For the text-containing cell, return its midpoint in [X, Y] coordinate format. 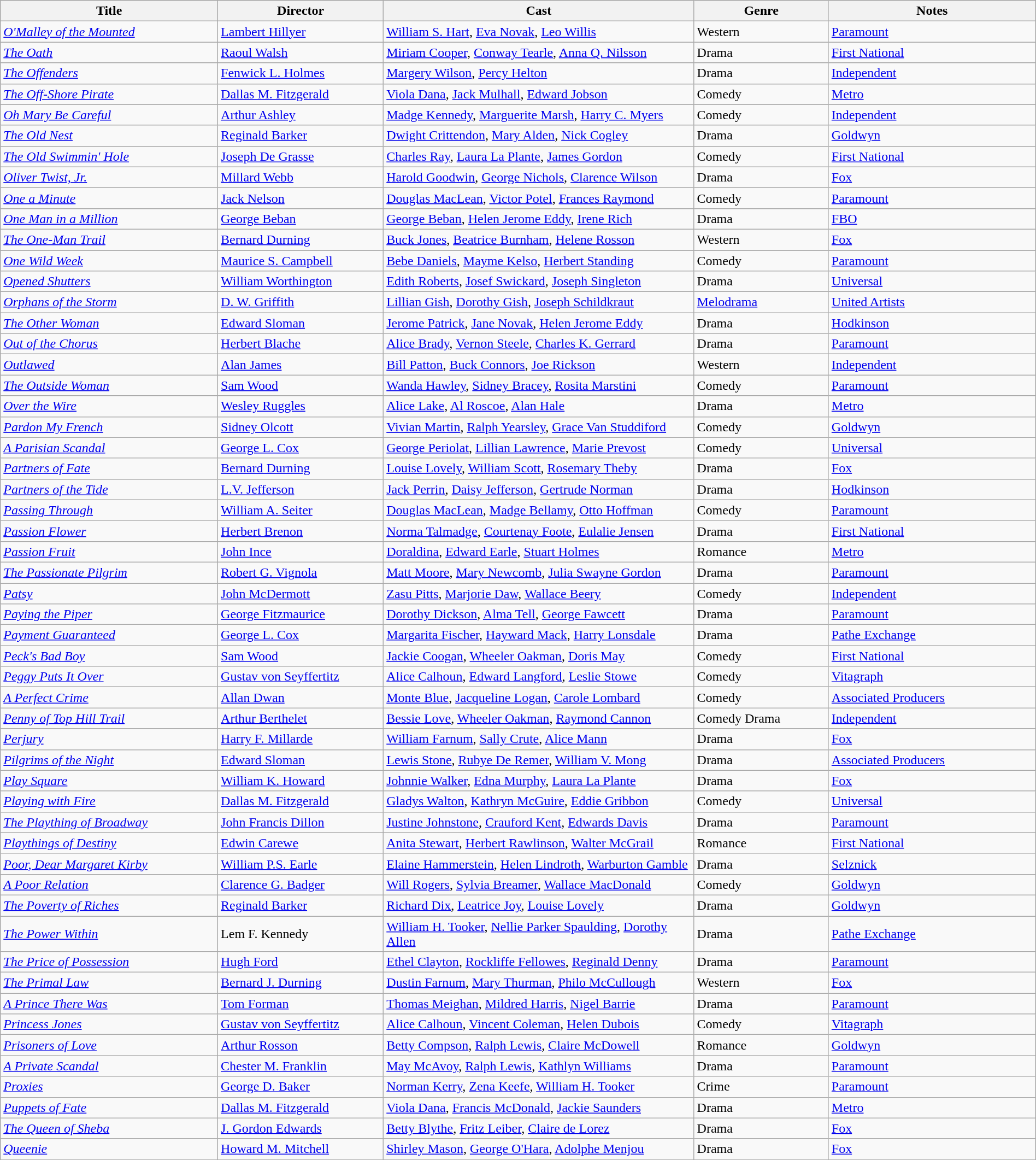
Puppets of Fate [109, 1108]
The Power Within [109, 934]
Alice Calhoun, Vincent Coleman, Helen Dubois [539, 1024]
William H. Tooker, Nellie Parker Spaulding, Dorothy Allen [539, 934]
Alan James [301, 365]
The Off-Shore Pirate [109, 94]
Vivian Martin, Ralph Yearsley, Grace Van Studdiford [539, 427]
Allan Dwan [301, 698]
Lewis Stone, Rubye De Remer, William V. Mong [539, 760]
Passion Fruit [109, 552]
Lillian Gish, Dorothy Gish, Joseph Schildkraut [539, 302]
Passion Flower [109, 531]
William P.S. Earle [301, 864]
The Offenders [109, 73]
Playing with Fire [109, 801]
Perjury [109, 739]
Miriam Cooper, Conway Tearle, Anna Q. Nilsson [539, 52]
Will Rogers, Sylvia Breamer, Wallace MacDonald [539, 884]
Doraldina, Edward Earle, Stuart Holmes [539, 552]
Raoul Walsh [301, 52]
Out of the Chorus [109, 344]
Penny of Top Hill Trail [109, 718]
Passing Through [109, 510]
Paying the Piper [109, 614]
Douglas MacLean, Madge Bellamy, Otto Hoffman [539, 510]
The Passionate Pilgrim [109, 572]
Jack Nelson [301, 198]
Proxies [109, 1087]
A Parisian Scandal [109, 448]
Monte Blue, Jacqueline Logan, Carole Lombard [539, 698]
Play Square [109, 781]
Harry F. Millarde [301, 739]
George Fitzmaurice [301, 614]
Charles Ray, Laura La Plante, James Gordon [539, 156]
Pilgrims of the Night [109, 760]
William Worthington [301, 282]
Notes [932, 11]
Bernard J. Durning [301, 983]
Alice Brady, Vernon Steele, Charles K. Gerrard [539, 344]
Robert G. Vignola [301, 572]
Millard Webb [301, 177]
Margery Wilson, Percy Helton [539, 73]
John McDermott [301, 593]
The Primal Law [109, 983]
Bessie Love, Wheeler Oakman, Raymond Cannon [539, 718]
Viola Dana, Jack Mulhall, Edward Jobson [539, 94]
Comedy Drama [761, 718]
Ethel Clayton, Rockliffe Fellowes, Reginald Denny [539, 962]
George Periolat, Lillian Lawrence, Marie Prevost [539, 448]
Genre [761, 11]
Herbert Blache [301, 344]
Patsy [109, 593]
Johnnie Walker, Edna Murphy, Laura La Plante [539, 781]
A Perfect Crime [109, 698]
Hugh Ford [301, 962]
Bebe Daniels, Mayme Kelso, Herbert Standing [539, 261]
Betty Compson, Ralph Lewis, Claire McDowell [539, 1045]
Dwight Crittendon, Mary Alden, Nick Cogley [539, 136]
One a Minute [109, 198]
Opened Shutters [109, 282]
Dorothy Dickson, Alma Tell, George Fawcett [539, 614]
The Price of Possession [109, 962]
FBO [932, 219]
Prisoners of Love [109, 1045]
O'Malley of the Mounted [109, 32]
Douglas MacLean, Victor Potel, Frances Raymond [539, 198]
The One-Man Trail [109, 239]
Madge Kennedy, Marguerite Marsh, Harry C. Myers [539, 115]
Peck's Bad Boy [109, 656]
Zasu Pitts, Marjorie Daw, Wallace Beery [539, 593]
Oliver Twist, Jr. [109, 177]
The Outside Woman [109, 385]
Anita Stewart, Herbert Rawlinson, Walter McGrail [539, 843]
Director [301, 11]
Maurice S. Campbell [301, 261]
Title [109, 11]
Thomas Meighan, Mildred Harris, Nigel Barrie [539, 1004]
Melodrama [761, 302]
Louise Lovely, William Scott, Rosemary Theby [539, 468]
May McAvoy, Ralph Lewis, Kathlyn Williams [539, 1066]
The Other Woman [109, 323]
Arthur Ashley [301, 115]
John Francis Dillon [301, 822]
Peggy Puts It Over [109, 677]
The Oath [109, 52]
L.V. Jefferson [301, 489]
Howard M. Mitchell [301, 1149]
United Artists [932, 302]
George D. Baker [301, 1087]
Margarita Fischer, Hayward Mack, Harry Lonsdale [539, 635]
Joseph De Grasse [301, 156]
Lem F. Kennedy [301, 934]
Harold Goodwin, George Nichols, Clarence Wilson [539, 177]
Alice Calhoun, Edward Langford, Leslie Stowe [539, 677]
Partners of Fate [109, 468]
Princess Jones [109, 1024]
Norma Talmadge, Courtenay Foote, Eulalie Jensen [539, 531]
Selznick [932, 864]
John Ince [301, 552]
Over the Wire [109, 406]
Arthur Berthelet [301, 718]
George Beban, Helen Jerome Eddy, Irene Rich [539, 219]
Norman Kerry, Zena Keefe, William H. Tooker [539, 1087]
One Wild Week [109, 261]
Sidney Olcott [301, 427]
Justine Johnstone, Crauford Kent, Edwards Davis [539, 822]
William A. Seiter [301, 510]
Edith Roberts, Josef Swickard, Joseph Singleton [539, 282]
Cast [539, 11]
Partners of the Tide [109, 489]
Wesley Ruggles [301, 406]
Playthings of Destiny [109, 843]
Viola Dana, Francis McDonald, Jackie Saunders [539, 1108]
Richard Dix, Leatrice Joy, Louise Lovely [539, 905]
Clarence G. Badger [301, 884]
William S. Hart, Eva Novak, Leo Willis [539, 32]
Orphans of the Storm [109, 302]
Edwin Carewe [301, 843]
Tom Forman [301, 1004]
George Beban [301, 219]
Outlawed [109, 365]
The Poverty of Riches [109, 905]
Shirley Mason, George O'Hara, Adolphe Menjou [539, 1149]
Herbert Brenon [301, 531]
Matt Moore, Mary Newcomb, Julia Swayne Gordon [539, 572]
The Plaything of Broadway [109, 822]
Wanda Hawley, Sidney Bracey, Rosita Marstini [539, 385]
A Prince There Was [109, 1004]
Payment Guaranteed [109, 635]
J. Gordon Edwards [301, 1128]
The Queen of Sheba [109, 1128]
Lambert Hillyer [301, 32]
A Private Scandal [109, 1066]
William Farnum, Sally Crute, Alice Mann [539, 739]
Gladys Walton, Kathryn McGuire, Eddie Gribbon [539, 801]
The Old Nest [109, 136]
Queenie [109, 1149]
The Old Swimmin' Hole [109, 156]
Fenwick L. Holmes [301, 73]
William K. Howard [301, 781]
A Poor Relation [109, 884]
Bill Patton, Buck Connors, Joe Rickson [539, 365]
Pardon My French [109, 427]
Jackie Coogan, Wheeler Oakman, Doris May [539, 656]
Arthur Rosson [301, 1045]
Oh Mary Be Careful [109, 115]
Jack Perrin, Daisy Jefferson, Gertrude Norman [539, 489]
D. W. Griffith [301, 302]
Poor, Dear Margaret Kirby [109, 864]
Chester M. Franklin [301, 1066]
Betty Blythe, Fritz Leiber, Claire de Lorez [539, 1128]
One Man in a Million [109, 219]
Elaine Hammerstein, Helen Lindroth, Warburton Gamble [539, 864]
Buck Jones, Beatrice Burnham, Helene Rosson [539, 239]
Dustin Farnum, Mary Thurman, Philo McCullough [539, 983]
Alice Lake, Al Roscoe, Alan Hale [539, 406]
Jerome Patrick, Jane Novak, Helen Jerome Eddy [539, 323]
Crime [761, 1087]
